Return (X, Y) of the center of cell containing provided text 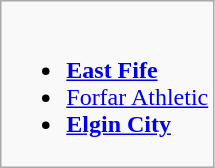
East FifeForfar AthleticElgin City (108, 84)
